Locate the cell with the specified text and output its (x, y) center coordinate. 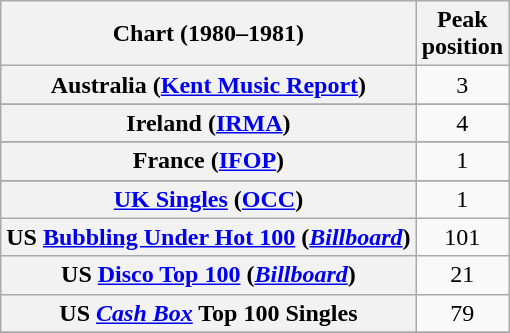
3 (462, 85)
Ireland (IRMA) (208, 123)
79 (462, 313)
Peakposition (462, 34)
France (IFOP) (208, 161)
Australia (Kent Music Report) (208, 85)
101 (462, 237)
UK Singles (OCC) (208, 199)
21 (462, 275)
4 (462, 123)
US Bubbling Under Hot 100 (Billboard) (208, 237)
US Cash Box Top 100 Singles (208, 313)
Chart (1980–1981) (208, 34)
US Disco Top 100 (Billboard) (208, 275)
